Determine the [x, y] coordinate at the center of the cell enclosing the given text.  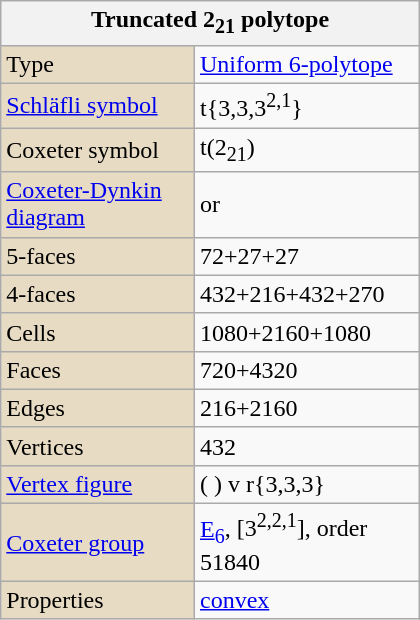
t{3,3,32,1} [306, 106]
720+4320 [306, 370]
Coxeter group [98, 543]
( ) v r{3,3,3} [306, 484]
Coxeter-Dynkin diagram [98, 204]
t(221) [306, 150]
216+2160 [306, 408]
Vertex figure [98, 484]
or [306, 204]
convex [306, 600]
432 [306, 446]
Schläfli symbol [98, 106]
Faces [98, 370]
E6, [32,2,1], order 51840 [306, 543]
Uniform 6-polytope [306, 64]
72+27+27 [306, 256]
Type [98, 64]
1080+2160+1080 [306, 332]
432+216+432+270 [306, 294]
Properties [98, 600]
5-faces [98, 256]
Cells [98, 332]
4-faces [98, 294]
Truncated 221 polytope [210, 23]
Coxeter symbol [98, 150]
Vertices [98, 446]
Edges [98, 408]
